Provide the [x, y] coordinate of the cell's center where the given text is located.  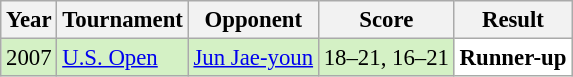
Tournament [122, 20]
Opponent [253, 20]
Jun Jae-youn [253, 58]
2007 [29, 58]
Score [386, 20]
Year [29, 20]
U.S. Open [122, 58]
18–21, 16–21 [386, 58]
Result [512, 20]
Runner-up [512, 58]
